Determine the [X, Y] coordinate at the center of the cell enclosing the given text.  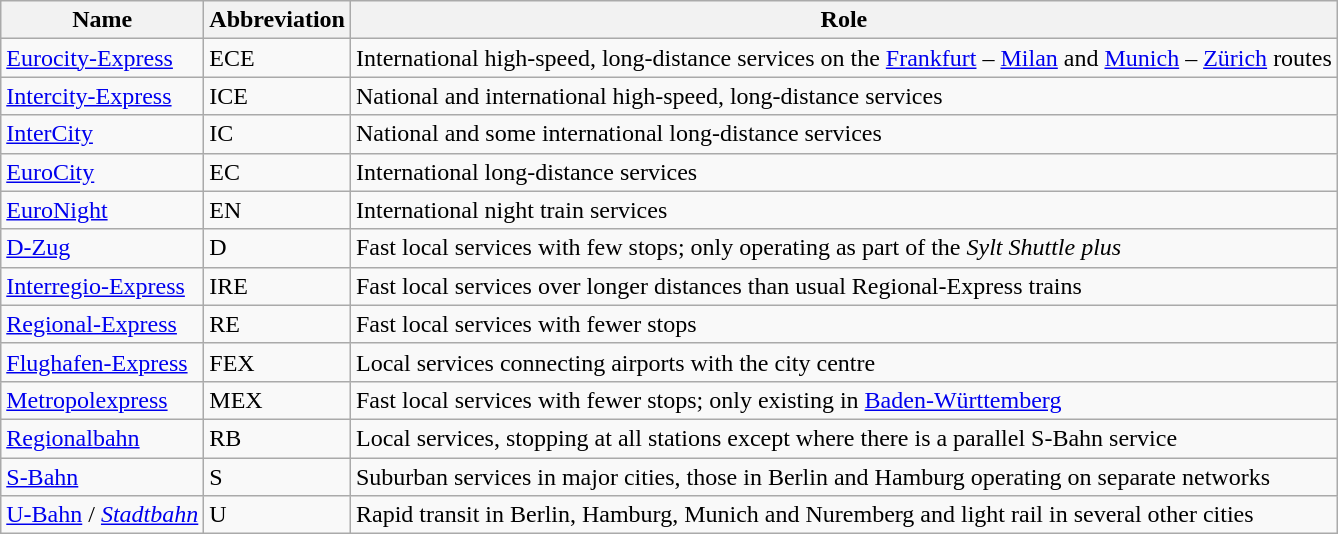
National and international high-speed, long-distance services [844, 96]
National and some international long-distance services [844, 134]
EuroCity [102, 172]
Fast local services with few stops; only operating as part of the Sylt Shuttle plus [844, 248]
Regionalbahn [102, 438]
International high-speed, long-distance services on the Frankfurt – Milan and Munich – Zürich routes [844, 58]
Fast local services over longer distances than usual Regional-Express trains [844, 286]
IRE [278, 286]
Fast local services with fewer stops [844, 324]
EC [278, 172]
Flughafen-Express [102, 362]
Suburban services in major cities, those in Berlin and Hamburg operating on separate networks [844, 477]
D-Zug [102, 248]
InterCity [102, 134]
Rapid transit in Berlin, Hamburg, Munich and Nuremberg and light rail in several other cities [844, 515]
Name [102, 20]
International long-distance services [844, 172]
Abbreviation [278, 20]
International night train services [844, 210]
D [278, 248]
Local services connecting airports with the city centre [844, 362]
Intercity-Express [102, 96]
Eurocity-Express [102, 58]
FEX [278, 362]
Metropolexpress [102, 400]
S-Bahn [102, 477]
Fast local services with fewer stops; only existing in Baden-Württemberg [844, 400]
S [278, 477]
RE [278, 324]
EN [278, 210]
Interregio-Express [102, 286]
ECE [278, 58]
ICE [278, 96]
IC [278, 134]
Role [844, 20]
EuroNight [102, 210]
Regional-Express [102, 324]
MEX [278, 400]
U [278, 515]
U-Bahn / Stadtbahn [102, 515]
Local services, stopping at all stations except where there is a parallel S-Bahn service [844, 438]
RB [278, 438]
